Output the [x, y] coordinate of the center of the cell containing the given text.  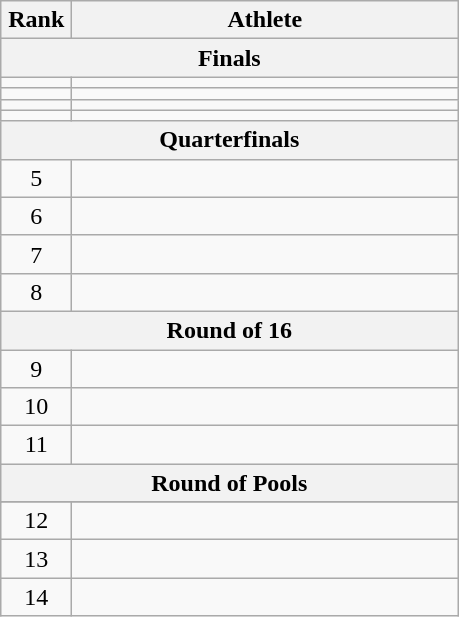
9 [36, 369]
7 [36, 254]
6 [36, 216]
Round of Pools [230, 483]
11 [36, 445]
Quarterfinals [230, 140]
Round of 16 [230, 330]
Athlete [265, 20]
10 [36, 407]
13 [36, 559]
12 [36, 521]
14 [36, 597]
Finals [230, 58]
5 [36, 178]
Rank [36, 20]
8 [36, 292]
